Search for the cell housing the specified text and yield its (X, Y) center coordinate. 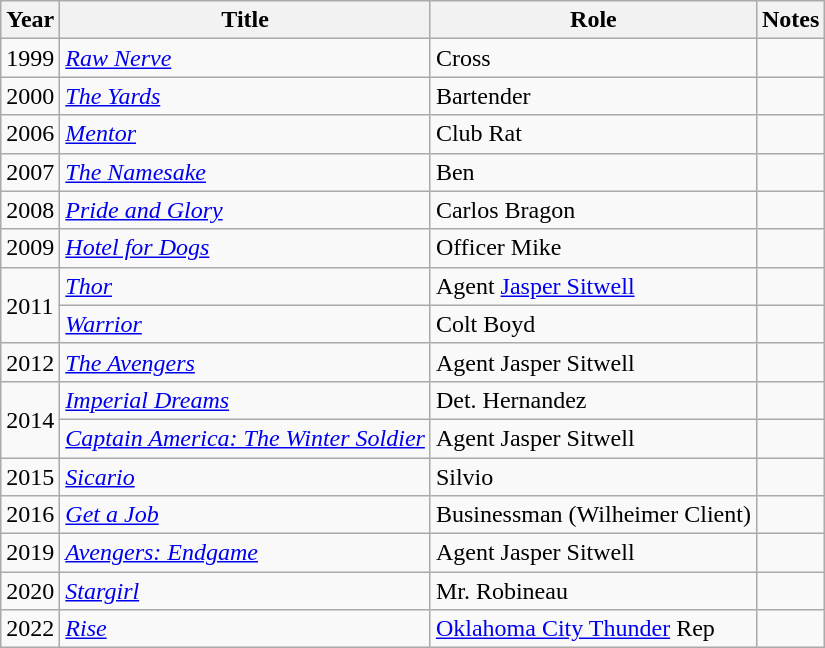
2019 (30, 553)
Notes (790, 20)
2008 (30, 210)
2016 (30, 515)
2020 (30, 591)
Thor (246, 286)
Year (30, 20)
Stargirl (246, 591)
Bartender (593, 96)
The Namesake (246, 172)
2006 (30, 134)
Get a Job (246, 515)
Officer Mike (593, 248)
Carlos Bragon (593, 210)
2015 (30, 477)
Club Rat (593, 134)
Avengers: Endgame (246, 553)
Oklahoma City Thunder Rep (593, 629)
2007 (30, 172)
The Yards (246, 96)
Raw Nerve (246, 58)
Colt Boyd (593, 324)
Rise (246, 629)
Mr. Robineau (593, 591)
The Avengers (246, 362)
Det. Hernandez (593, 400)
2022 (30, 629)
2012 (30, 362)
Ben (593, 172)
Hotel for Dogs (246, 248)
Businessman (Wilheimer Client) (593, 515)
2014 (30, 419)
Captain America: The Winter Soldier (246, 438)
Sicario (246, 477)
2009 (30, 248)
Role (593, 20)
Mentor (246, 134)
1999 (30, 58)
Warrior (246, 324)
Title (246, 20)
2011 (30, 305)
2000 (30, 96)
Pride and Glory (246, 210)
Cross (593, 58)
Silvio (593, 477)
Imperial Dreams (246, 400)
